For the text-containing cell, return its midpoint in [x, y] coordinate format. 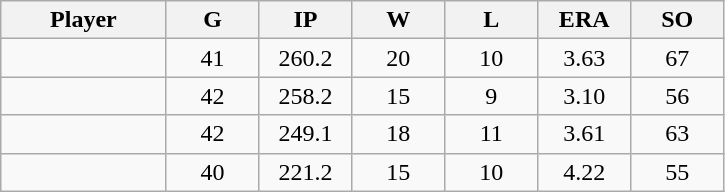
3.10 [584, 96]
3.63 [584, 58]
258.2 [306, 96]
SO [678, 20]
55 [678, 172]
ERA [584, 20]
221.2 [306, 172]
20 [398, 58]
260.2 [306, 58]
63 [678, 134]
249.1 [306, 134]
40 [212, 172]
56 [678, 96]
L [492, 20]
IP [306, 20]
G [212, 20]
Player [84, 20]
41 [212, 58]
18 [398, 134]
11 [492, 134]
9 [492, 96]
W [398, 20]
67 [678, 58]
4.22 [584, 172]
3.61 [584, 134]
